Scan for the cell matching the given text and deliver its [X, Y] coordinate at center. 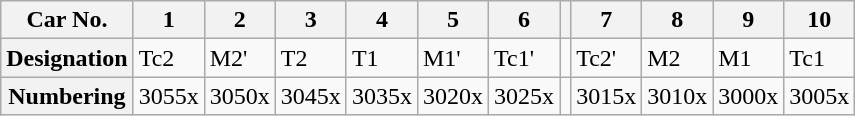
M2 [678, 58]
T1 [382, 58]
Tc1 [820, 58]
8 [678, 20]
Tc1' [524, 58]
6 [524, 20]
4 [382, 20]
1 [168, 20]
3000x [748, 96]
3025x [524, 96]
Numbering [67, 96]
M2' [240, 58]
3055x [168, 96]
3050x [240, 96]
T2 [310, 58]
7 [606, 20]
M1 [748, 58]
3015x [606, 96]
Car No. [67, 20]
M1' [452, 58]
Tc2 [168, 58]
10 [820, 20]
3035x [382, 96]
3010x [678, 96]
Tc2' [606, 58]
3 [310, 20]
9 [748, 20]
3020x [452, 96]
2 [240, 20]
3045x [310, 96]
Designation [67, 58]
3005x [820, 96]
5 [452, 20]
